Output the [x, y] coordinate of the center of the cell containing the given text.  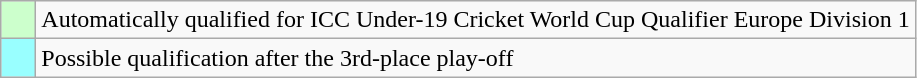
Possible qualification after the 3rd-place play-off [476, 58]
Automatically qualified for ICC Under-19 Cricket World Cup Qualifier Europe Division 1 [476, 20]
